Find where the given text appears and provide that cell's center as (x, y) coordinate. 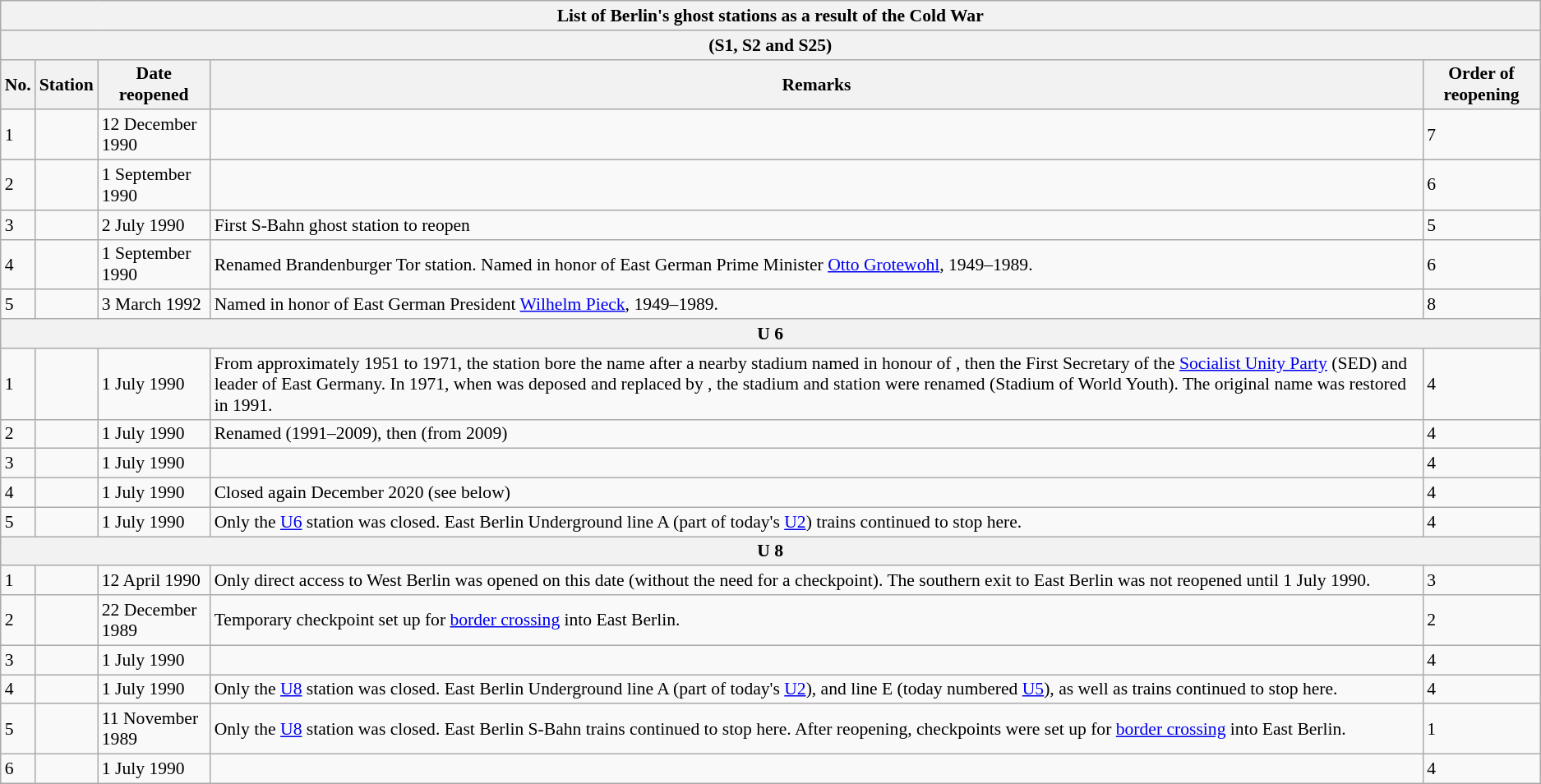
No. (18, 84)
Closed again December 2020 (see below) (817, 493)
List of Berlin's ghost stations as a result of the Cold War (771, 16)
12 December 1990 (155, 135)
U 8 (771, 551)
11 November 1989 (155, 730)
First S-Bahn ghost station to reopen (817, 225)
12 April 1990 (155, 581)
3 March 1992 (155, 305)
22 December 1989 (155, 620)
U 6 (771, 334)
Date reopened (155, 84)
Temporary checkpoint set up for border crossing into East Berlin. (817, 620)
8 (1481, 305)
Renamed (1991–2009), then (from 2009) (817, 434)
Only the U6 station was closed. East Berlin Underground line A (part of today's U2) trains continued to stop here. (817, 522)
(S1, S2 and S25) (771, 45)
Remarks (817, 84)
Order of reopening (1481, 84)
Named in honor of East German President Wilhelm Pieck, 1949–1989. (817, 305)
Renamed Brandenburger Tor station. Named in honor of East German Prime Minister Otto Grotewohl, 1949–1989. (817, 265)
2 July 1990 (155, 225)
Station (67, 84)
7 (1481, 135)
